Locate the cell with the specified text and output its [x, y] center coordinate. 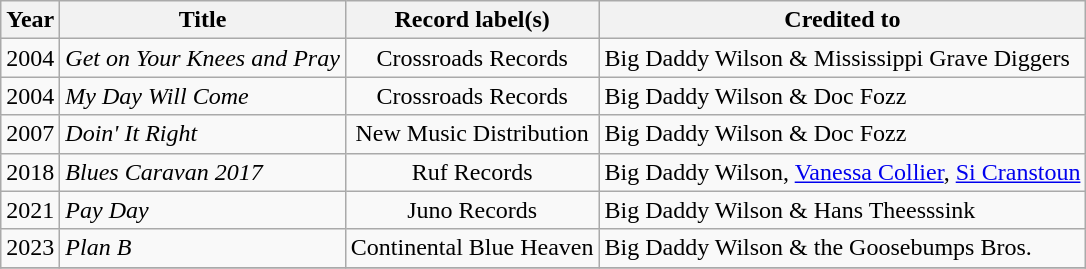
Big Daddy Wilson & Hans Theesssink [842, 210]
Ruf Records [472, 172]
Plan B [203, 248]
Big Daddy Wilson, Vanessa Collier, Si Cranstoun [842, 172]
2021 [30, 210]
Year [30, 20]
Credited to [842, 20]
New Music Distribution [472, 134]
Big Daddy Wilson & Mississippi Grave Diggers [842, 58]
Title [203, 20]
Pay Day [203, 210]
My Day Will Come [203, 96]
Record label(s) [472, 20]
Big Daddy Wilson & the Goosebumps Bros. [842, 248]
Juno Records [472, 210]
Doin' It Right [203, 134]
2018 [30, 172]
2023 [30, 248]
Continental Blue Heaven [472, 248]
2007 [30, 134]
Get on Your Knees and Pray [203, 58]
Blues Caravan 2017 [203, 172]
